Search for the cell housing the specified text and yield its [x, y] center coordinate. 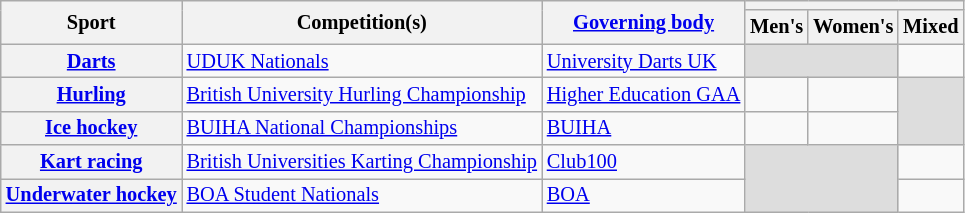
Darts [92, 61]
BUIHA [644, 128]
Men's [776, 27]
British Universities Karting Championship [362, 162]
Sport [92, 22]
Women's [853, 27]
Club100 [644, 162]
Underwater hockey [92, 195]
BUIHA National Championships [362, 128]
Competition(s) [362, 22]
UDUK Nationals [362, 61]
Kart racing [92, 162]
BOA [644, 195]
Ice hockey [92, 128]
Hurling [92, 94]
Higher Education GAA [644, 94]
BOA Student Nationals [362, 195]
British University Hurling Championship [362, 94]
University Darts UK [644, 61]
Mixed [930, 27]
Governing body [644, 22]
